Capture the cell that displays the provided text and extract its [X, Y] central coordinate. 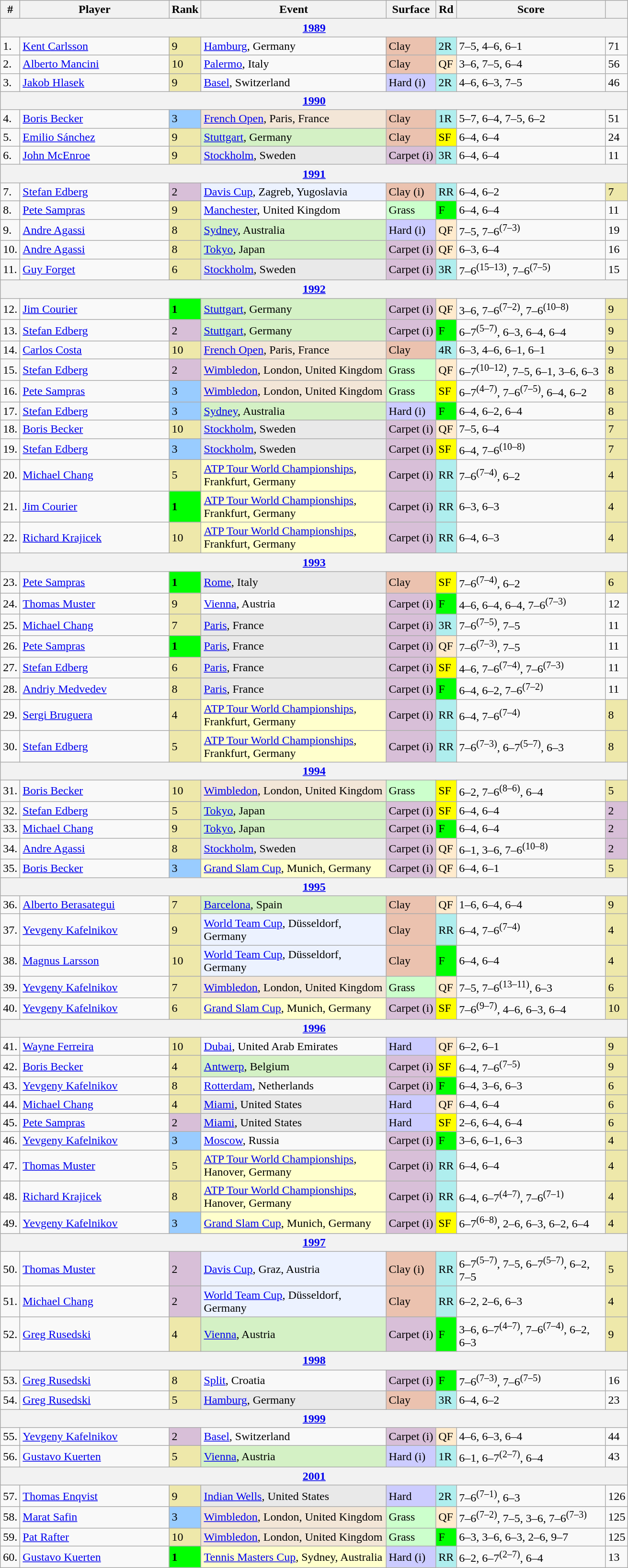
23 [617, 1400]
13. [11, 331]
7. [11, 192]
57. [11, 1496]
6–4, 7–6(10–8) [531, 449]
6–2, 6–7(2–7), 6–4 [531, 1557]
9. [11, 230]
7–6(15–13), 7–6(7–5) [531, 269]
Andriy Medvedev [95, 689]
Palermo, Italy [294, 64]
53. [11, 1381]
2001 [314, 1476]
6–3, 6–3 [531, 507]
3–6, 7–5, 6–4 [531, 64]
56. [11, 1456]
Thomas Enqvist [95, 1496]
Rd [446, 10]
1992 [314, 289]
6–4, 6–7(4–7), 7–6(7–1) [531, 1197]
2–6, 6–4, 6–4 [531, 1122]
14. [11, 350]
54. [11, 1400]
Pat Rafter [95, 1537]
5–7, 6–4, 7–5, 6–2 [531, 119]
12 [617, 604]
4–6, 7–6(7–4), 7–6(7–3) [531, 668]
6–2, 7–6(8–6), 6–4 [531, 790]
50. [11, 1269]
31. [11, 790]
1996 [314, 1028]
Guy Forget [95, 269]
45. [11, 1122]
48. [11, 1197]
6–7(4–7), 7–6(7–5), 6–4, 6–2 [531, 391]
1999 [314, 1419]
37. [11, 929]
32. [11, 811]
44 [617, 1437]
John McEnroe [95, 155]
26. [11, 647]
Surface [411, 10]
34. [11, 849]
Sergi Bruguera [95, 715]
42. [11, 1066]
4R [446, 350]
Antwerp, Belgium [294, 1066]
24. [11, 604]
4–6, 6–3, 7–5 [531, 82]
3–6, 7–6(7–2), 7–6(10–8) [531, 309]
60. [11, 1557]
7–5, 4–6, 6–1 [531, 46]
1998 [314, 1361]
Split, Croatia [294, 1381]
Magnus Larsson [95, 961]
4–6, 6–4, 6–4, 7–6(7–3) [531, 604]
# [11, 10]
12. [11, 309]
Emilio Sánchez [95, 137]
6–4, 3–6, 6–3 [531, 1086]
6–1, 6–7(2–7), 6–4 [531, 1456]
43. [11, 1086]
Marat Safin [95, 1518]
Davis Cup, Graz, Austria [294, 1269]
44. [11, 1104]
1. [11, 46]
28. [11, 689]
19 [617, 230]
27. [11, 668]
36. [11, 905]
6–4, 6–2, 6–4 [531, 411]
71 [617, 46]
30. [11, 746]
51. [11, 1301]
6–3, 4–6, 6–1, 6–1 [531, 350]
Dubai, United Arab Emirates [294, 1046]
Moscow, Russia [294, 1141]
41. [11, 1046]
1989 [314, 28]
6–4, 7–6(7–5) [531, 1066]
7–6(7–5), 7–5 [531, 625]
6–4, 6–1 [531, 869]
Jakob Hlasek [95, 82]
7–6(7–3), 7–6(7–5) [531, 1381]
Davis Cup, Zagreb, Yugoslavia [294, 192]
15. [11, 370]
15 [617, 269]
6–7(10–12), 7–5, 6–1, 3–6, 6–3 [531, 370]
7–6(7–3), 6–7(5–7), 6–3 [531, 746]
29. [11, 715]
1995 [314, 887]
47. [11, 1165]
38. [11, 961]
1–6, 6–4, 6–4 [531, 905]
7–6(7–2), 7–5, 3–6, 7–6(7–3) [531, 1518]
7–5, 7–6(7–3) [531, 230]
40. [11, 1009]
7–6(7–3), 7–5 [531, 647]
6–7(5–7), 6–3, 6–4, 6–4 [531, 331]
46 [617, 82]
6–2, 2–6, 6–3 [531, 1301]
1994 [314, 771]
Barcelona, Spain [294, 905]
Score [531, 10]
7–5, 6–4 [531, 429]
4. [11, 119]
6–2, 6–1 [531, 1046]
59. [11, 1537]
24 [617, 137]
7–5, 7–6(13–11), 6–3 [531, 987]
25. [11, 625]
3–6, 6–7(4–7), 7–6(7–4), 6–2, 6–3 [531, 1334]
55. [11, 1437]
6–3, 3–6, 6–3, 2–6, 9–7 [531, 1537]
Event [294, 10]
46. [11, 1141]
1997 [314, 1243]
19. [11, 449]
Rotterdam, Netherlands [294, 1086]
49. [11, 1223]
51 [617, 119]
21. [11, 507]
1990 [314, 101]
17. [11, 411]
10. [11, 250]
20. [11, 475]
Indian Wells, United States [294, 1496]
23. [11, 583]
Carlos Costa [95, 350]
Wayne Ferreira [95, 1046]
7–6(9–7), 4–6, 6–3, 6–4 [531, 1009]
Alberto Mancini [95, 64]
6–7(6–8), 2–6, 6–3, 6–2, 6–4 [531, 1223]
22. [11, 538]
11. [11, 269]
6–4, 6–3 [531, 538]
2. [11, 64]
Player [95, 10]
58. [11, 1518]
6–1, 3–6, 7–6(10–8) [531, 849]
33. [11, 829]
1993 [314, 562]
6–4, 6–2, 7–6(7–2) [531, 689]
7–6(7–1), 6–3 [531, 1496]
Rome, Italy [294, 583]
Tennis Masters Cup, Sydney, Australia [294, 1557]
3. [11, 82]
13 [617, 1557]
39. [11, 987]
8. [11, 210]
18. [11, 429]
126 [617, 1496]
35. [11, 869]
Rank [185, 10]
Kent Carlsson [95, 46]
52. [11, 1334]
16. [11, 391]
3–6, 6–1, 6–3 [531, 1141]
6–3, 6–4 [531, 250]
6–7(5–7), 7–5, 6–7(5–7), 6–2, 7–5 [531, 1269]
43 [617, 1456]
Manchester, United Kingdom [294, 210]
1991 [314, 173]
4–6, 6–3, 6–4 [531, 1437]
5. [11, 137]
6. [11, 155]
Alberto Berasategui [95, 905]
56 [617, 64]
